From the cell containing the given text, extract its center point as [X, Y] coordinate. 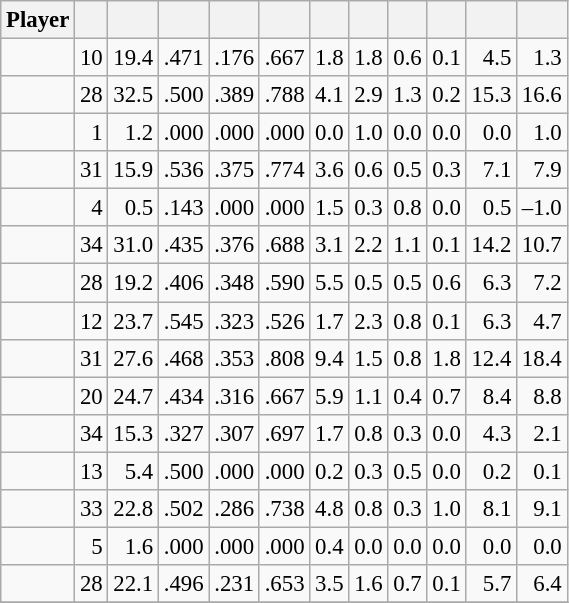
1.2 [133, 133]
.536 [183, 170]
.502 [183, 509]
10 [92, 58]
19.4 [133, 58]
5.9 [330, 396]
.375 [234, 170]
22.1 [133, 584]
.323 [234, 321]
.348 [234, 283]
.231 [234, 584]
.468 [183, 358]
20 [92, 396]
7.2 [542, 283]
4.1 [330, 95]
14.2 [491, 245]
2.1 [542, 433]
7.1 [491, 170]
5.5 [330, 283]
4.3 [491, 433]
9.1 [542, 509]
.434 [183, 396]
.316 [234, 396]
.327 [183, 433]
.496 [183, 584]
3.5 [330, 584]
27.6 [133, 358]
.653 [284, 584]
15.9 [133, 170]
10.7 [542, 245]
4.8 [330, 509]
5.7 [491, 584]
–1.0 [542, 208]
.774 [284, 170]
.808 [284, 358]
8.8 [542, 396]
.545 [183, 321]
4.5 [491, 58]
4 [92, 208]
5.4 [133, 471]
31.0 [133, 245]
.788 [284, 95]
.389 [234, 95]
4.7 [542, 321]
18.4 [542, 358]
32.5 [133, 95]
9.4 [330, 358]
.286 [234, 509]
19.2 [133, 283]
8.1 [491, 509]
.353 [234, 358]
5 [92, 546]
.435 [183, 245]
1 [92, 133]
.526 [284, 321]
Player [38, 20]
.688 [284, 245]
.738 [284, 509]
8.4 [491, 396]
3.1 [330, 245]
.590 [284, 283]
2.9 [368, 95]
.376 [234, 245]
16.6 [542, 95]
6.4 [542, 584]
3.6 [330, 170]
24.7 [133, 396]
.176 [234, 58]
12.4 [491, 358]
7.9 [542, 170]
.406 [183, 283]
22.8 [133, 509]
.471 [183, 58]
.697 [284, 433]
2.3 [368, 321]
2.2 [368, 245]
23.7 [133, 321]
33 [92, 509]
.307 [234, 433]
12 [92, 321]
.143 [183, 208]
13 [92, 471]
